From the cell containing the given text, extract its center point as [x, y] coordinate. 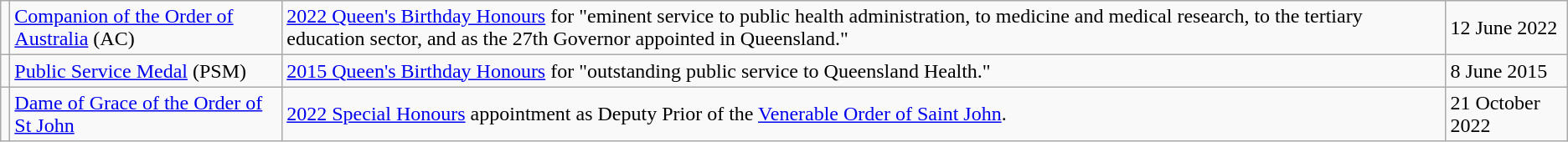
21 October 2022 [1506, 114]
Companion of the Order of Australia (AC) [146, 28]
Dame of Grace of the Order of St John [146, 114]
Public Service Medal (PSM) [146, 71]
2022 Special Honours appointment as Deputy Prior of the Venerable Order of Saint John. [864, 114]
2015 Queen's Birthday Honours for "outstanding public service to Queensland Health." [864, 71]
12 June 2022 [1506, 28]
8 June 2015 [1506, 71]
